Scan for the cell matching the given text and deliver its (x, y) coordinate at center. 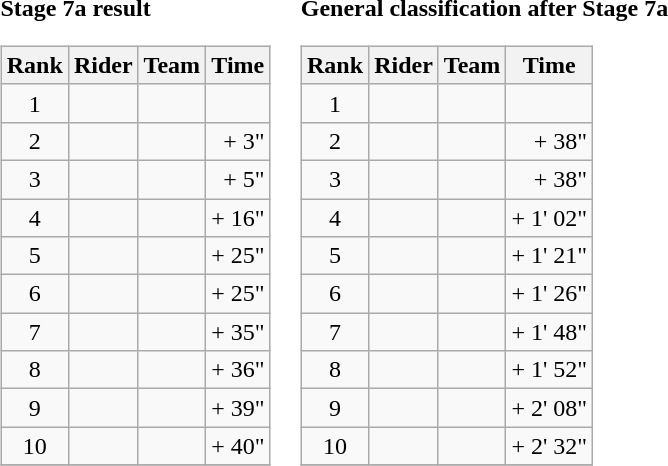
+ 1' 02" (550, 217)
+ 35" (238, 332)
+ 2' 32" (550, 446)
+ 2' 08" (550, 408)
+ 40" (238, 446)
+ 3" (238, 141)
+ 39" (238, 408)
+ 1' 52" (550, 370)
+ 16" (238, 217)
+ 36" (238, 370)
+ 5" (238, 179)
+ 1' 48" (550, 332)
+ 1' 21" (550, 256)
+ 1' 26" (550, 294)
